Detect which cell encompasses the target text, then output its [X, Y] center coordinate. 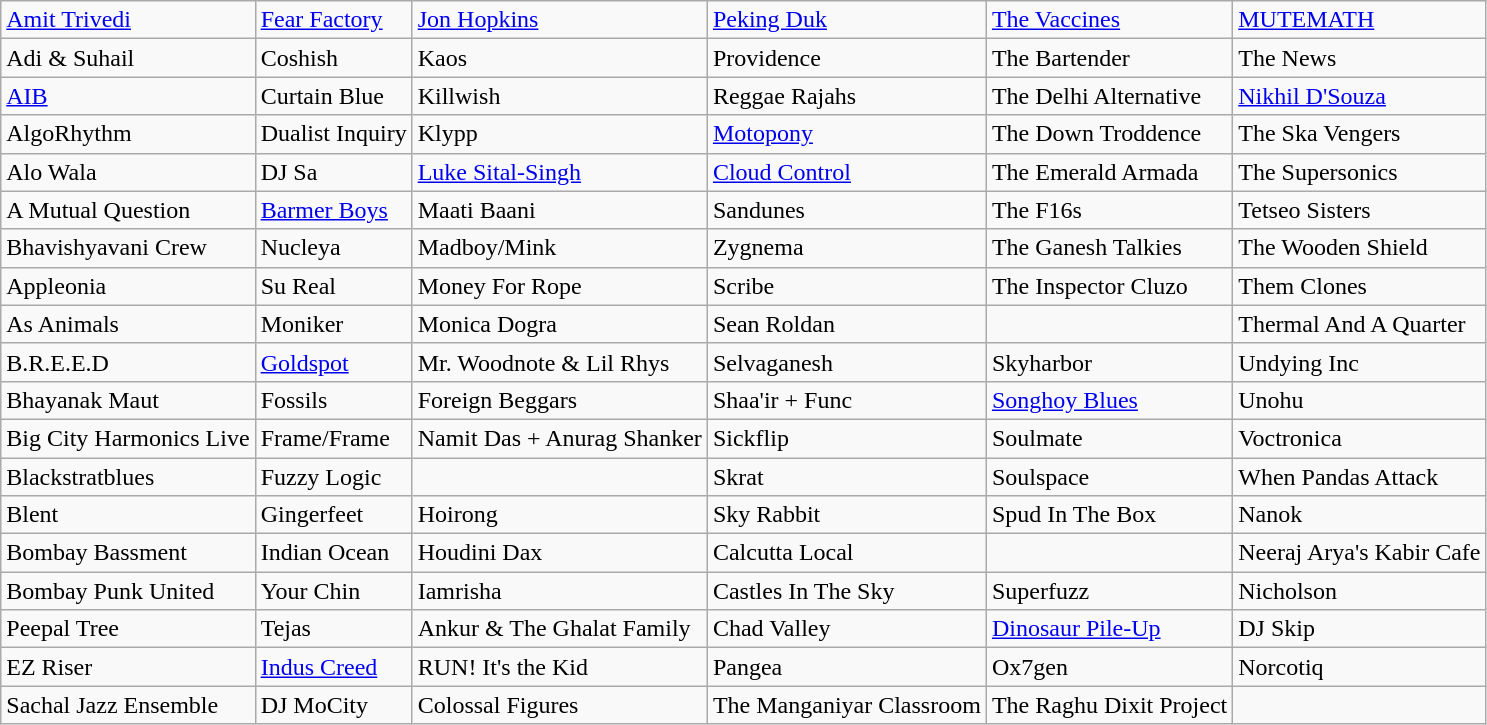
Peepal Tree [128, 629]
Jon Hopkins [560, 20]
Skyharbor [1109, 362]
Bhavishyavani Crew [128, 248]
Nikhil D'Souza [1360, 96]
EZ Riser [128, 667]
Thermal And A Quarter [1360, 324]
The Manganiyar Classroom [846, 705]
The Down Troddence [1109, 134]
Pangea [846, 667]
Undying Inc [1360, 362]
Bombay Punk United [128, 591]
As Animals [128, 324]
Dinosaur Pile-Up [1109, 629]
Chad Valley [846, 629]
Hoirong [560, 515]
Kaos [560, 58]
Sickflip [846, 438]
Coshish [334, 58]
Ankur & The Ghalat Family [560, 629]
Monica Dogra [560, 324]
Norcotiq [1360, 667]
Neeraj Arya's Kabir Cafe [1360, 553]
Selvaganesh [846, 362]
Soulspace [1109, 477]
Mr. Woodnote & Lil Rhys [560, 362]
DJ Skip [1360, 629]
Motopony [846, 134]
Scribe [846, 286]
Tetseo Sisters [1360, 210]
Madboy/Mink [560, 248]
MUTEMATH [1360, 20]
Voctronica [1360, 438]
The Emerald Armada [1109, 172]
DJ Sa [334, 172]
Fuzzy Logic [334, 477]
Alo Wala [128, 172]
Money For Rope [560, 286]
Nucleya [334, 248]
The Ska Vengers [1360, 134]
Providence [846, 58]
Klypp [560, 134]
Sky Rabbit [846, 515]
Zygnema [846, 248]
Nicholson [1360, 591]
The Delhi Alternative [1109, 96]
Castles In The Sky [846, 591]
Moniker [334, 324]
RUN! It's the Kid [560, 667]
Blent [128, 515]
Bhayanak Maut [128, 400]
Houdini Dax [560, 553]
Su Real [334, 286]
Reggae Rajahs [846, 96]
Dualist Inquiry [334, 134]
The Vaccines [1109, 20]
Goldspot [334, 362]
The F16s [1109, 210]
Sean Roldan [846, 324]
Appleonia [128, 286]
B.R.E.E.D [128, 362]
Songhoy Blues [1109, 400]
The News [1360, 58]
Luke Sital-Singh [560, 172]
The Wooden Shield [1360, 248]
Nanok [1360, 515]
AIB [128, 96]
The Ganesh Talkies [1109, 248]
Bombay Bassment [128, 553]
Namit Das + Anurag Shanker [560, 438]
Tejas [334, 629]
Unohu [1360, 400]
Frame/Frame [334, 438]
Skrat [846, 477]
The Bartender [1109, 58]
Killwish [560, 96]
Barmer Boys [334, 210]
A Mutual Question [128, 210]
The Raghu Dixit Project [1109, 705]
Shaa'ir + Func [846, 400]
Spud In The Box [1109, 515]
Sachal Jazz Ensemble [128, 705]
Your Chin [334, 591]
Gingerfeet [334, 515]
Them Clones [1360, 286]
Iamrisha [560, 591]
Foreign Beggars [560, 400]
Cloud Control [846, 172]
When Pandas Attack [1360, 477]
Fear Factory [334, 20]
Calcutta Local [846, 553]
Curtain Blue [334, 96]
Fossils [334, 400]
Superfuzz [1109, 591]
Ox7gen [1109, 667]
Indus Creed [334, 667]
DJ MoCity [334, 705]
Indian Ocean [334, 553]
AlgoRhythm [128, 134]
Sandunes [846, 210]
The Inspector Cluzo [1109, 286]
Peking Duk [846, 20]
Soulmate [1109, 438]
Adi & Suhail [128, 58]
Amit Trivedi [128, 20]
The Supersonics [1360, 172]
Blackstratblues [128, 477]
Colossal Figures [560, 705]
Maati Baani [560, 210]
Big City Harmonics Live [128, 438]
